Capture the cell that displays the provided text and extract its (x, y) central coordinate. 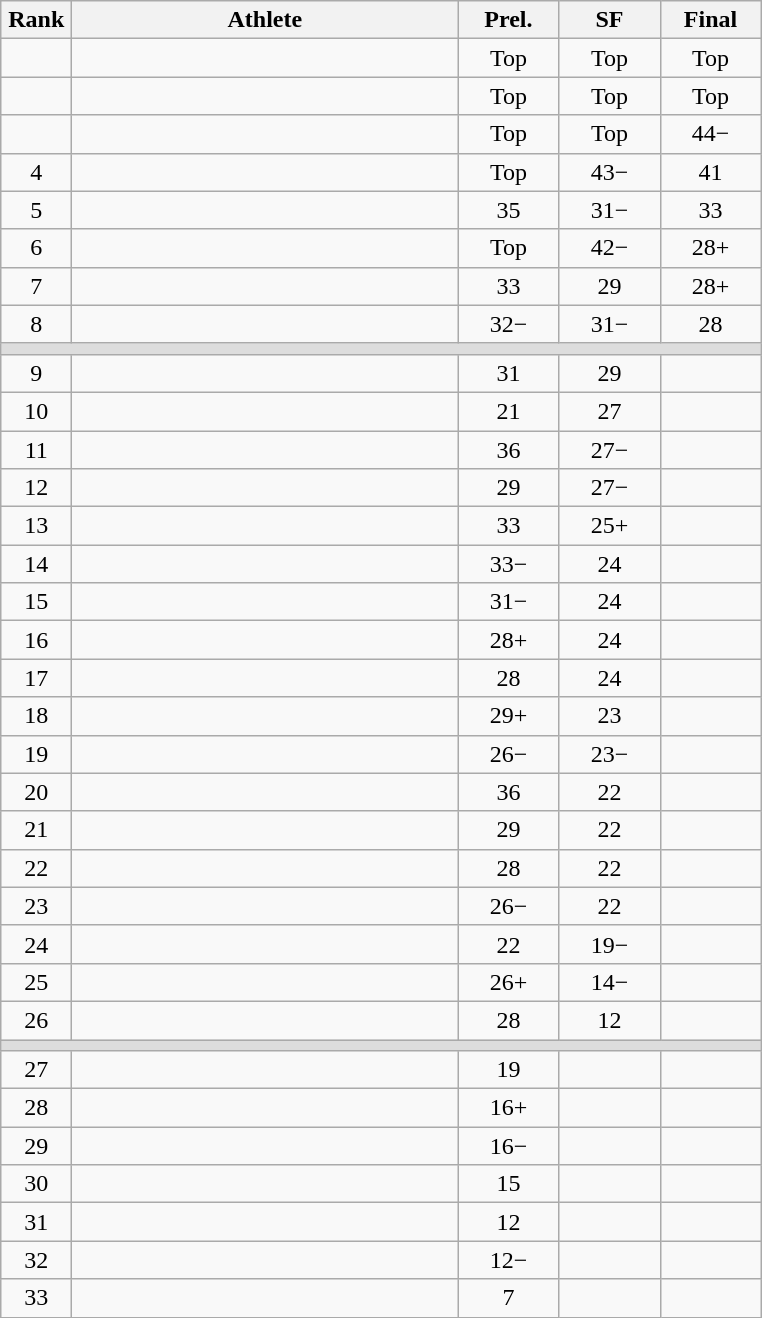
26 (36, 1020)
17 (36, 678)
18 (36, 716)
42− (610, 248)
29+ (508, 716)
16− (508, 1146)
4 (36, 172)
23− (610, 754)
44− (710, 134)
14 (36, 564)
10 (36, 411)
20 (36, 792)
9 (36, 373)
Rank (36, 20)
25 (36, 982)
32 (36, 1260)
19− (610, 944)
43− (610, 172)
35 (508, 210)
30 (36, 1184)
14− (610, 982)
32− (508, 324)
26+ (508, 982)
11 (36, 449)
16+ (508, 1108)
13 (36, 526)
5 (36, 210)
Prel. (508, 20)
SF (610, 20)
33− (508, 564)
12− (508, 1260)
6 (36, 248)
Athlete (265, 20)
16 (36, 640)
Final (710, 20)
25+ (610, 526)
8 (36, 324)
41 (710, 172)
